Find where the given text appears and provide that cell's center as [x, y] coordinate. 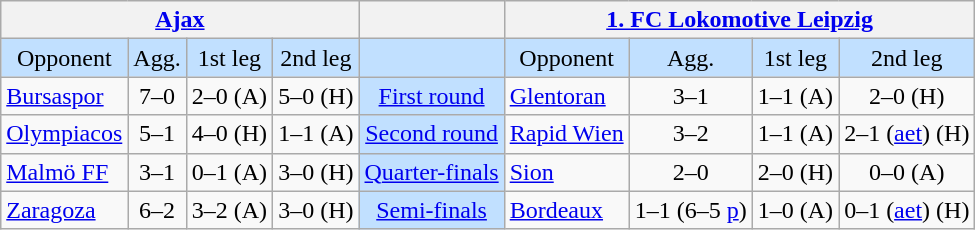
4–0 (H) [229, 134]
1–0 (A) [795, 210]
0–0 (A) [907, 172]
7–0 [157, 96]
Quarter-finals [432, 172]
5–1 [157, 134]
2–0 [690, 172]
Sion [566, 172]
5–0 (H) [316, 96]
Glentoran [566, 96]
1. FC Lokomotive Leipzig [740, 20]
0–1 (aet) (H) [907, 210]
Malmö FF [64, 172]
0–1 (A) [229, 172]
1–1 (6–5 p) [690, 210]
3–2 (A) [229, 210]
Ajax [180, 20]
2–0 (A) [229, 96]
6–2 [157, 210]
Second round [432, 134]
Bordeaux [566, 210]
Rapid Wien [566, 134]
Bursaspor [64, 96]
Semi-finals [432, 210]
Zaragoza [64, 210]
2–1 (aet) (H) [907, 134]
3–2 [690, 134]
Olympiacos [64, 134]
First round [432, 96]
